Locate the cell with the specified text and output its (x, y) center coordinate. 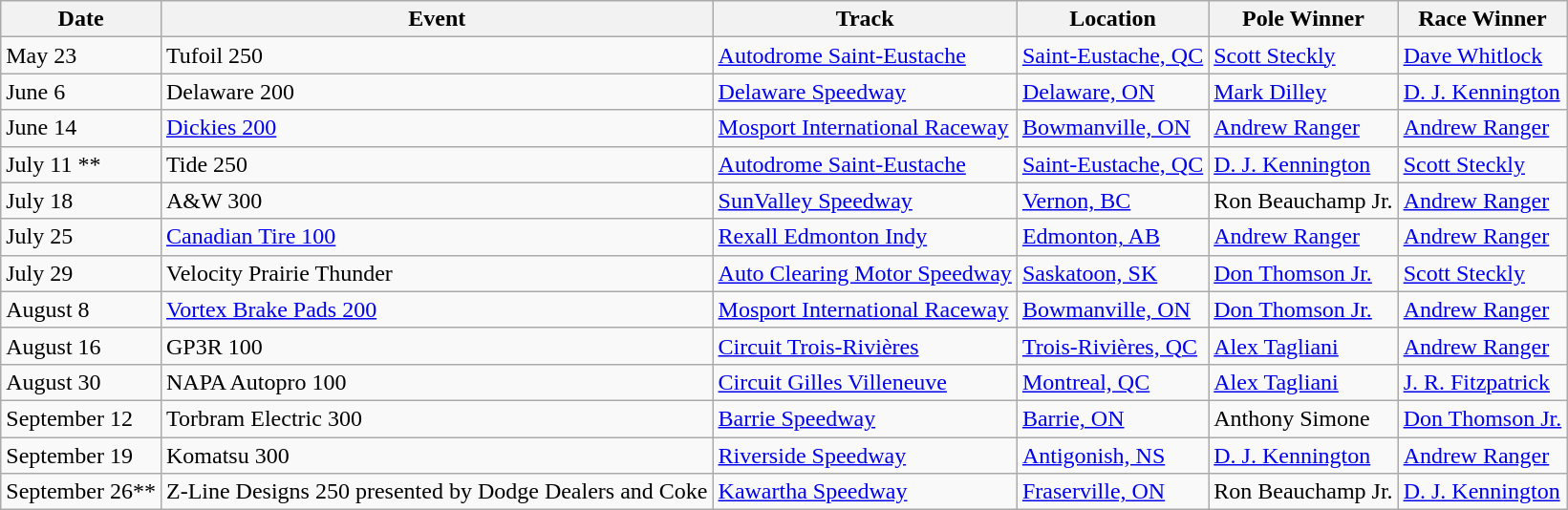
Vernon, BC (1112, 201)
Barrie, ON (1112, 418)
Komatsu 300 (437, 456)
Auto Clearing Motor Speedway (865, 273)
Date (81, 19)
Mark Dilley (1303, 92)
Saskatoon, SK (1112, 273)
June 6 (81, 92)
September 19 (81, 456)
NAPA Autopro 100 (437, 382)
July 29 (81, 273)
Delaware 200 (437, 92)
August 8 (81, 309)
GP3R 100 (437, 346)
SunValley Speedway (865, 201)
Tide 250 (437, 164)
Circuit Gilles Villeneuve (865, 382)
July 18 (81, 201)
Delaware Speedway (865, 92)
Canadian Tire 100 (437, 237)
Barrie Speedway (865, 418)
Event (437, 19)
Pole Winner (1303, 19)
Riverside Speedway (865, 456)
Vortex Brake Pads 200 (437, 309)
Velocity Prairie Thunder (437, 273)
Anthony Simone (1303, 418)
Track (865, 19)
Location (1112, 19)
August 16 (81, 346)
A&W 300 (437, 201)
July 25 (81, 237)
Trois-Rivières, QC (1112, 346)
August 30 (81, 382)
Delaware, ON (1112, 92)
Edmonton, AB (1112, 237)
July 11 ** (81, 164)
Z-Line Designs 250 presented by Dodge Dealers and Coke (437, 492)
Tufoil 250 (437, 55)
Montreal, QC (1112, 382)
Dave Whitlock (1483, 55)
September 26** (81, 492)
Fraserville, ON (1112, 492)
Kawartha Speedway (865, 492)
June 14 (81, 128)
September 12 (81, 418)
May 23 (81, 55)
Dickies 200 (437, 128)
Rexall Edmonton Indy (865, 237)
Circuit Trois-Rivières (865, 346)
Antigonish, NS (1112, 456)
Race Winner (1483, 19)
J. R. Fitzpatrick (1483, 382)
Torbram Electric 300 (437, 418)
